Capture the cell that displays the provided text and extract its (x, y) central coordinate. 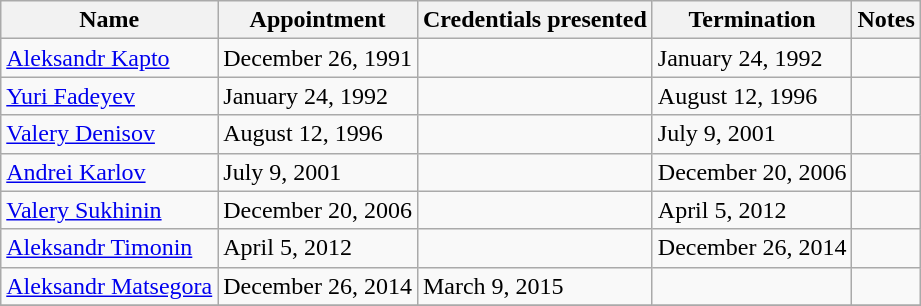
Aleksandr Kapto (110, 58)
Valery Denisov (110, 134)
Aleksandr Timonin (110, 248)
Appointment (318, 20)
Andrei Karlov (110, 172)
Name (110, 20)
Aleksandr Matsegora (110, 286)
Yuri Fadeyev (110, 96)
December 26, 1991 (318, 58)
Valery Sukhinin (110, 210)
Notes (886, 20)
Termination (752, 20)
Credentials presented (534, 20)
March 9, 2015 (534, 286)
